Extract the [x, y] coordinate from the center of the cell holding the provided text.  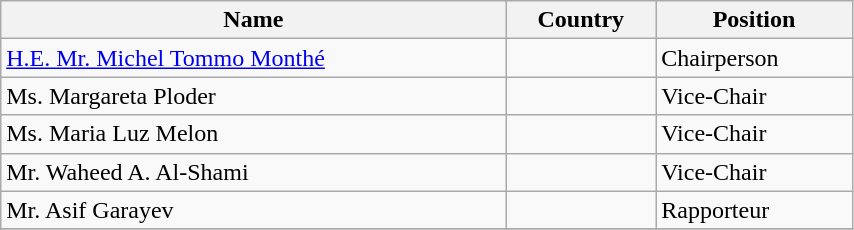
Position [754, 20]
Mr. Waheed A. Al-Shami [254, 172]
Chairperson [754, 58]
Ms. Margareta Ploder [254, 96]
Name [254, 20]
Mr. Asif Garayev [254, 210]
Ms. Maria Luz Melon [254, 134]
Country [581, 20]
Rapporteur [754, 210]
H.E. Mr. Michel Tommo Monthé [254, 58]
